Scan for the cell matching the given text and deliver its (x, y) coordinate at center. 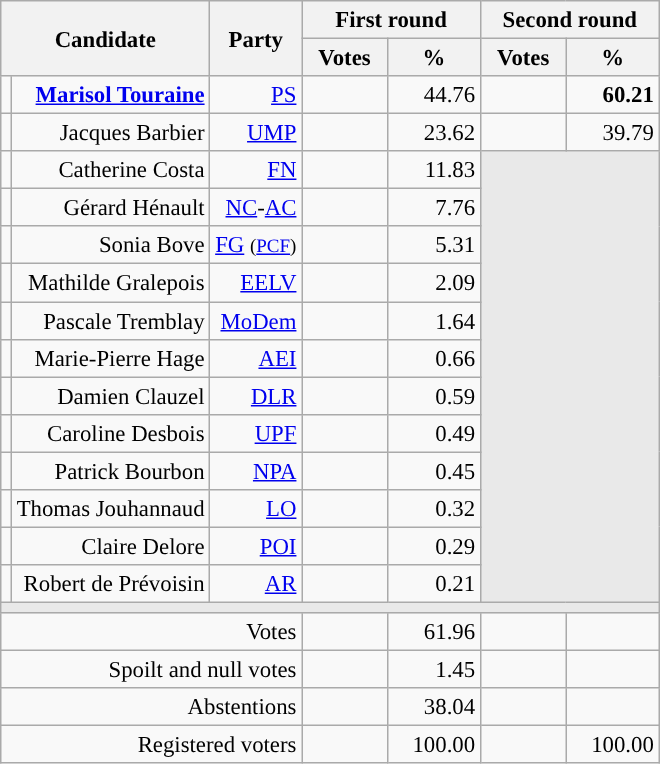
First round (392, 20)
Claire Delore (110, 546)
0.59 (434, 396)
1.45 (434, 670)
Sonia Bove (110, 245)
Party (256, 38)
1.64 (434, 321)
Thomas Jouhannaud (110, 509)
38.04 (434, 707)
POI (256, 546)
Marisol Touraine (110, 95)
Mathilde Gralepois (110, 283)
NC-AC (256, 208)
FN (256, 170)
UMP (256, 133)
Jacques Barbier (110, 133)
Damien Clauzel (110, 396)
39.79 (612, 133)
Caroline Desbois (110, 433)
2.09 (434, 283)
Candidate (106, 38)
MoDem (256, 321)
5.31 (434, 245)
Gérard Hénault (110, 208)
UPF (256, 433)
61.96 (434, 632)
Patrick Bourbon (110, 471)
FG (PCF) (256, 245)
Robert de Prévoisin (110, 584)
NPA (256, 471)
44.76 (434, 95)
0.21 (434, 584)
LO (256, 509)
Marie-Pierre Hage (110, 358)
Second round (570, 20)
Spoilt and null votes (152, 670)
Catherine Costa (110, 170)
AEI (256, 358)
23.62 (434, 133)
60.21 (612, 95)
AR (256, 584)
0.49 (434, 433)
0.32 (434, 509)
11.83 (434, 170)
Registered voters (152, 745)
0.66 (434, 358)
Abstentions (152, 707)
0.45 (434, 471)
EELV (256, 283)
DLR (256, 396)
PS (256, 95)
0.29 (434, 546)
7.76 (434, 208)
Pascale Tremblay (110, 321)
